Detect which cell encompasses the target text, then output its (x, y) center coordinate. 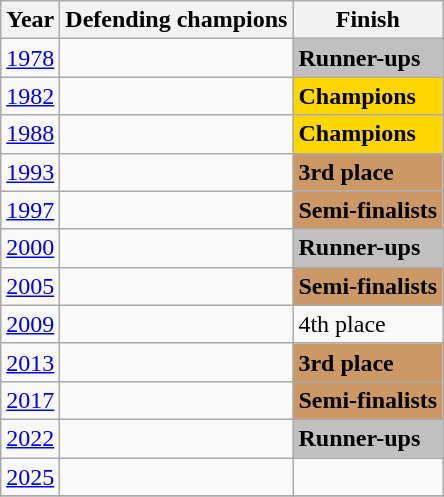
2013 (30, 362)
1978 (30, 58)
2000 (30, 248)
2022 (30, 438)
1988 (30, 134)
1982 (30, 96)
4th place (368, 324)
Defending champions (176, 20)
2009 (30, 324)
2025 (30, 477)
1993 (30, 172)
Year (30, 20)
2017 (30, 400)
Finish (368, 20)
2005 (30, 286)
1997 (30, 210)
